Return [x, y] of the center of cell containing provided text 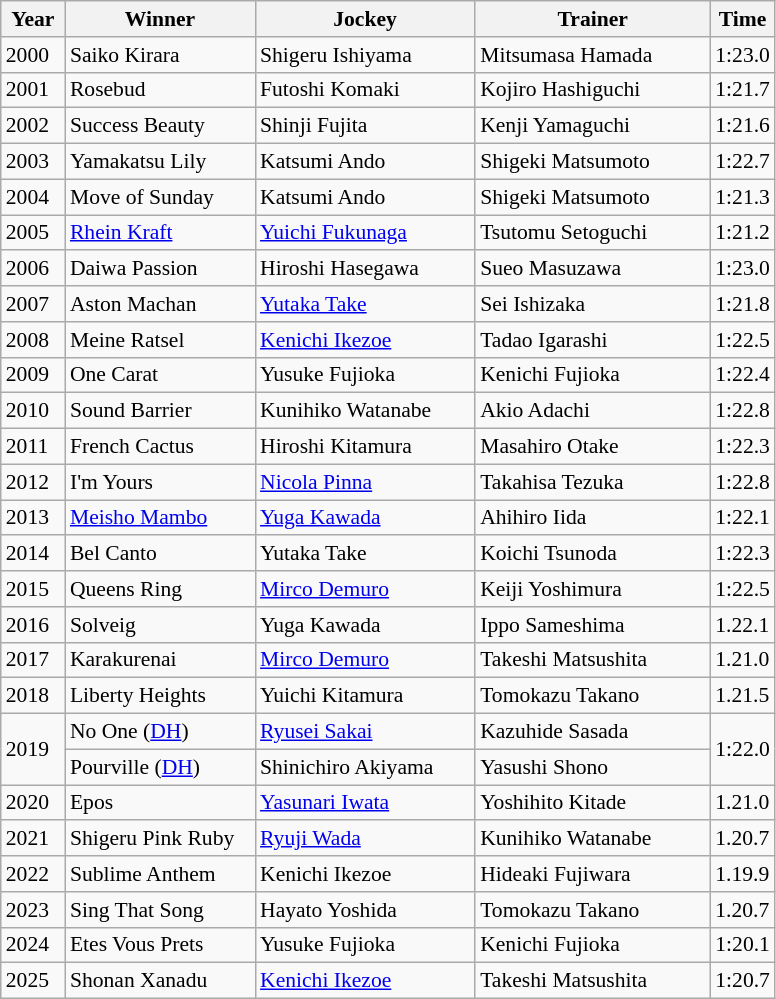
Success Beauty [160, 126]
2011 [33, 447]
2008 [33, 340]
2025 [33, 981]
Etes Vous Prets [160, 945]
French Cactus [160, 447]
Yuichi Fukunaga [365, 233]
Tadao Igarashi [592, 340]
Pourville (DH) [160, 767]
1:22.7 [742, 162]
1.22.1 [742, 625]
Shinji Fujita [365, 126]
Shigeru Pink Ruby [160, 839]
2003 [33, 162]
Keiji Yoshimura [592, 589]
Meisho Mambo [160, 518]
Saiko Kirara [160, 55]
1.21.5 [742, 696]
One Carat [160, 375]
Kazuhide Sasada [592, 732]
I'm Yours [160, 482]
Rosebud [160, 90]
Masahiro Otake [592, 447]
2023 [33, 910]
2015 [33, 589]
1:21.3 [742, 197]
2022 [33, 874]
2021 [33, 839]
1:22.4 [742, 375]
1:22.0 [742, 750]
Shigeru Ishiyama [365, 55]
No One (DH) [160, 732]
Yuichi Kitamura [365, 696]
2007 [33, 304]
Winner [160, 19]
Bel Canto [160, 554]
Akio Adachi [592, 411]
Yasunari Iwata [365, 803]
Kojiro Hashiguchi [592, 90]
Year [33, 19]
1:21.8 [742, 304]
2024 [33, 945]
2020 [33, 803]
2019 [33, 750]
Tsutomu Setoguchi [592, 233]
2006 [33, 269]
Queens Ring [160, 589]
Futoshi Komaki [365, 90]
2001 [33, 90]
Meine Ratsel [160, 340]
Shonan Xanadu [160, 981]
2005 [33, 233]
Rhein Kraft [160, 233]
Koichi Tsunoda [592, 554]
Sueo Masuzawa [592, 269]
1:21.6 [742, 126]
Sublime Anthem [160, 874]
2010 [33, 411]
Trainer [592, 19]
Yamakatsu Lily [160, 162]
Liberty Heights [160, 696]
Move of Sunday [160, 197]
Daiwa Passion [160, 269]
2000 [33, 55]
2009 [33, 375]
2014 [33, 554]
2013 [33, 518]
Hiroshi Hasegawa [365, 269]
Yoshihito Kitade [592, 803]
Ryusei Sakai [365, 732]
Aston Machan [160, 304]
Nicola Pinna [365, 482]
Ippo Sameshima [592, 625]
1:21.7 [742, 90]
Takahisa Tezuka [592, 482]
1:20.1 [742, 945]
Mitsumasa Hamada [592, 55]
Hideaki Fujiwara [592, 874]
1:22.1 [742, 518]
Sound Barrier [160, 411]
Time [742, 19]
Sing That Song [160, 910]
Ryuji Wada [365, 839]
1.19.9 [742, 874]
1:21.2 [742, 233]
2012 [33, 482]
2004 [33, 197]
Hiroshi Kitamura [365, 447]
Shinichiro Akiyama [365, 767]
Ahihiro Iida [592, 518]
2002 [33, 126]
2017 [33, 660]
Jockey [365, 19]
2016 [33, 625]
Yasushi Shono [592, 767]
2018 [33, 696]
Hayato Yoshida [365, 910]
1:20.7 [742, 981]
Kenji Yamaguchi [592, 126]
Sei Ishizaka [592, 304]
Epos [160, 803]
Solveig [160, 625]
Karakurenai [160, 660]
